Identify which cell holds the provided text, then report its (x, y) central coordinate. 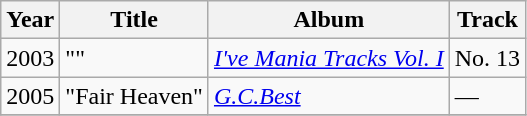
2005 (30, 96)
— (487, 96)
Title (134, 20)
"Fair Heaven" (134, 96)
Track (487, 20)
I've Mania Tracks Vol. I (328, 58)
No. 13 (487, 58)
Album (328, 20)
"" (134, 58)
2003 (30, 58)
G.C.Best (328, 96)
Year (30, 20)
